Return the [X, Y] coordinate for the center point of the cell that contains the specified text.  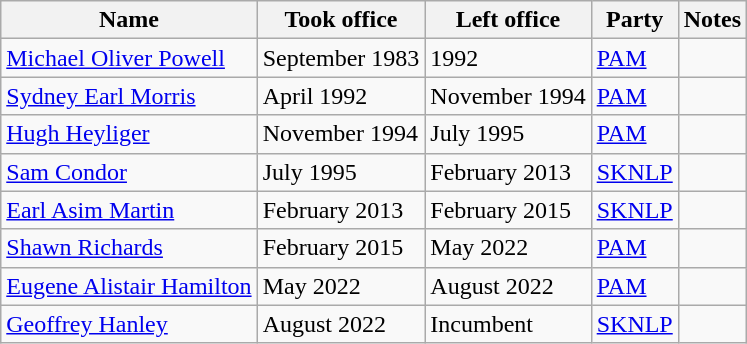
Sydney Earl Morris [129, 96]
Hugh Heyliger [129, 134]
Geoffrey Hanley [129, 324]
Shawn Richards [129, 248]
1992 [508, 58]
Eugene Alistair Hamilton [129, 286]
September 1983 [341, 58]
Michael Oliver Powell [129, 58]
Party [634, 20]
Name [129, 20]
Sam Condor [129, 172]
Left office [508, 20]
Earl Asim Martin [129, 210]
Notes [712, 20]
Took office [341, 20]
April 1992 [341, 96]
Incumbent [508, 324]
